Return the (x, y) coordinate for the center point of the cell that contains the specified text.  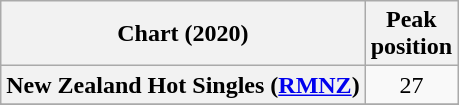
Peakposition (411, 34)
Chart (2020) (183, 34)
New Zealand Hot Singles (RMNZ) (183, 85)
27 (411, 85)
